For the text-containing cell, return its midpoint in (X, Y) coordinate format. 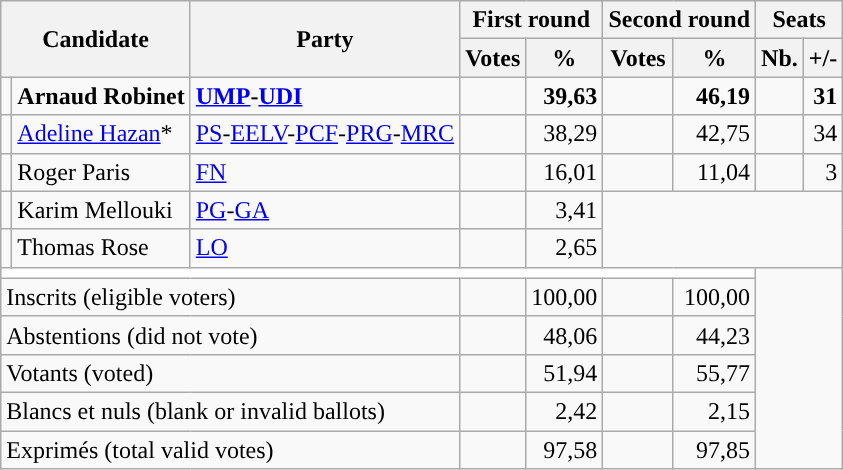
48,06 (564, 335)
PS-EELV-PCF-PRG-MRC (324, 134)
LO (324, 248)
FN (324, 172)
Party (324, 39)
Roger Paris (101, 172)
First round (532, 20)
2,65 (564, 248)
Seats (800, 20)
+/- (822, 58)
97,58 (564, 449)
Thomas Rose (101, 248)
Blancs et nuls (blank or invalid ballots) (230, 411)
2,42 (564, 411)
Abstentions (did not vote) (230, 335)
46,19 (714, 96)
51,94 (564, 373)
Karim Mellouki (101, 210)
Nb. (780, 58)
3 (822, 172)
31 (822, 96)
16,01 (564, 172)
44,23 (714, 335)
Second round (680, 20)
3,41 (564, 210)
55,77 (714, 373)
39,63 (564, 96)
Votants (voted) (230, 373)
Adeline Hazan* (101, 134)
11,04 (714, 172)
2,15 (714, 411)
Arnaud Robinet (101, 96)
42,75 (714, 134)
Candidate (96, 39)
UMP-UDI (324, 96)
97,85 (714, 449)
38,29 (564, 134)
Inscrits (eligible voters) (230, 297)
PG-GA (324, 210)
Exprimés (total valid votes) (230, 449)
34 (822, 134)
